Detect which cell encompasses the target text, then output its (X, Y) center coordinate. 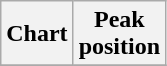
Chart (37, 34)
Peakposition (119, 34)
